Locate the cell with the specified text and output its (x, y) center coordinate. 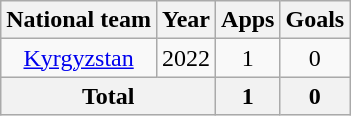
Goals (315, 20)
Apps (248, 20)
National team (79, 20)
Kyrgyzstan (79, 58)
Year (186, 20)
Total (108, 96)
2022 (186, 58)
